Scan for the cell matching the given text and deliver its [X, Y] coordinate at center. 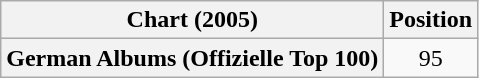
Position [431, 20]
German Albums (Offizielle Top 100) [192, 58]
Chart (2005) [192, 20]
95 [431, 58]
